Capture the cell that displays the provided text and extract its [x, y] central coordinate. 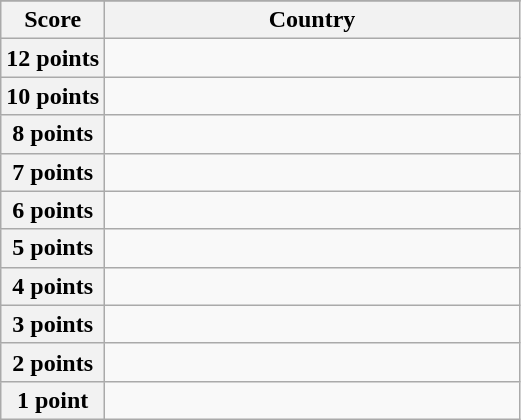
10 points [53, 96]
7 points [53, 172]
8 points [53, 134]
4 points [53, 286]
3 points [53, 324]
Country [312, 20]
1 point [53, 400]
6 points [53, 210]
12 points [53, 58]
2 points [53, 362]
5 points [53, 248]
Score [53, 20]
